Output the [x, y] coordinate of the center of the cell containing the given text.  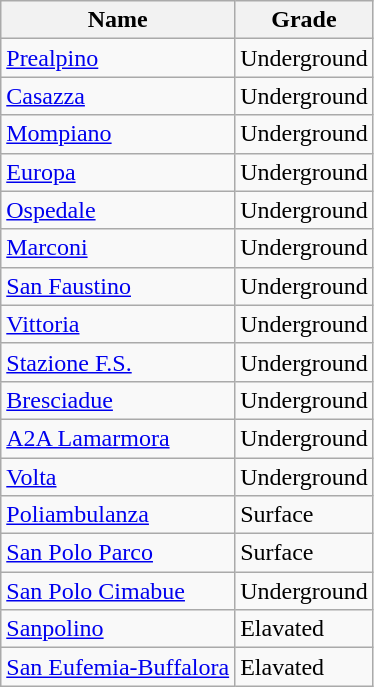
Name [118, 20]
Volta [118, 477]
Ospedale [118, 210]
Marconi [118, 248]
San Polo Cimabue [118, 591]
Prealpino [118, 58]
San Polo Parco [118, 553]
Mompiano [118, 134]
Poliambulanza [118, 515]
Grade [304, 20]
Sanpolino [118, 629]
Bresciadue [118, 400]
Stazione F.S. [118, 362]
Vittoria [118, 324]
A2A Lamarmora [118, 438]
Casazza [118, 96]
Europa [118, 172]
San Faustino [118, 286]
San Eufemia-Buffalora [118, 667]
